From the cell containing the given text, extract its center point as [X, Y] coordinate. 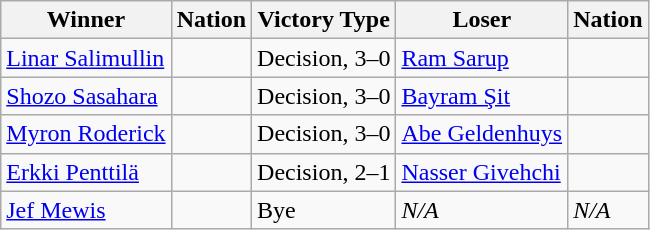
Erkki Penttilä [86, 172]
Ram Sarup [482, 58]
Loser [482, 20]
Bayram Şit [482, 96]
Winner [86, 20]
Shozo Sasahara [86, 96]
Bye [324, 210]
Decision, 2–1 [324, 172]
Victory Type [324, 20]
Myron Roderick [86, 134]
Linar Salimullin [86, 58]
Nasser Givehchi [482, 172]
Abe Geldenhuys [482, 134]
Jef Mewis [86, 210]
